Scan for the cell matching the given text and deliver its [X, Y] coordinate at center. 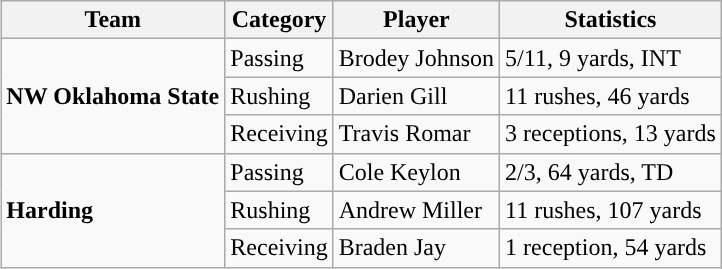
2/3, 64 yards, TD [611, 172]
Brodey Johnson [416, 58]
Cole Keylon [416, 172]
Team [113, 20]
11 rushes, 46 yards [611, 96]
NW Oklahoma State [113, 96]
Category [279, 20]
Andrew Miller [416, 210]
Travis Romar [416, 134]
Statistics [611, 20]
Braden Jay [416, 248]
Player [416, 20]
5/11, 9 yards, INT [611, 58]
Harding [113, 210]
11 rushes, 107 yards [611, 210]
3 receptions, 13 yards [611, 134]
1 reception, 54 yards [611, 248]
Darien Gill [416, 96]
